For the text-containing cell, return its midpoint in (x, y) coordinate format. 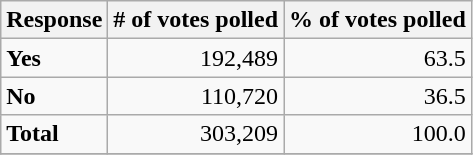
36.5 (378, 96)
192,489 (196, 58)
100.0 (378, 134)
Yes (54, 58)
303,209 (196, 134)
% of votes polled (378, 20)
Response (54, 20)
110,720 (196, 96)
63.5 (378, 58)
# of votes polled (196, 20)
No (54, 96)
Total (54, 134)
